Identify which cell holds the provided text, then report its (x, y) central coordinate. 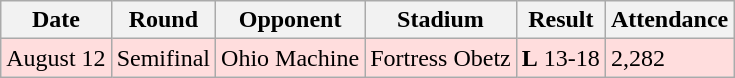
L 13-18 (560, 58)
Stadium (441, 20)
Date (56, 20)
Attendance (669, 20)
August 12 (56, 58)
2,282 (669, 58)
Semifinal (163, 58)
Round (163, 20)
Fortress Obetz (441, 58)
Opponent (290, 20)
Ohio Machine (290, 58)
Result (560, 20)
